Scan for the cell matching the given text and deliver its (X, Y) coordinate at center. 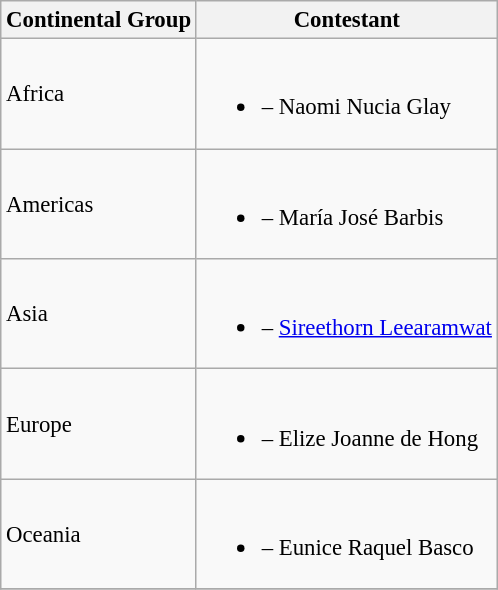
– María José Barbis (346, 204)
Asia (99, 314)
Europe (99, 424)
– Naomi Nucia Glay (346, 94)
Americas (99, 204)
Africa (99, 94)
Contestant (346, 20)
Continental Group (99, 20)
– Eunice Raquel Basco (346, 534)
– Elize Joanne de Hong (346, 424)
Oceania (99, 534)
– Sireethorn Leearamwat (346, 314)
